Determine the [X, Y] coordinate at the center of the cell enclosing the given text.  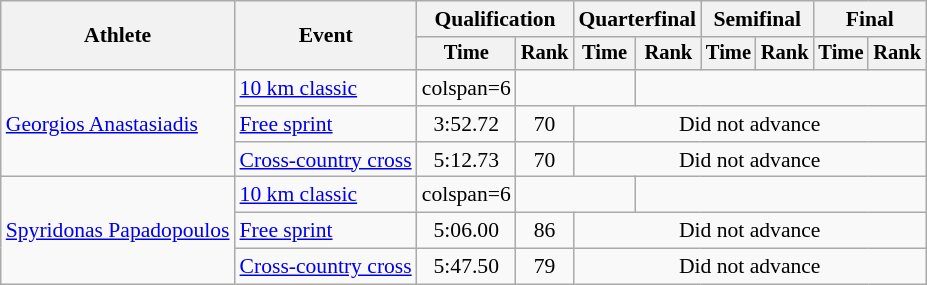
86 [545, 231]
Event [326, 36]
Qualification [496, 19]
Final [870, 19]
Athlete [118, 36]
Semifinal [757, 19]
5:06.00 [466, 231]
Georgios Anastasiadis [118, 124]
3:52.72 [466, 124]
Quarterfinal [637, 19]
79 [545, 267]
Spyridonas Papadopoulos [118, 230]
5:47.50 [466, 267]
5:12.73 [466, 160]
